Scan for the cell matching the given text and deliver its (x, y) coordinate at center. 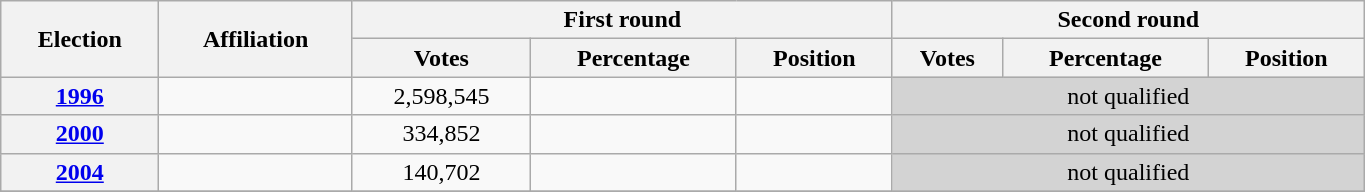
First round (622, 20)
Second round (1128, 20)
334,852 (441, 134)
2000 (80, 134)
140,702 (441, 172)
1996 (80, 96)
2004 (80, 172)
Affiliation (256, 39)
2,598,545 (441, 96)
Election (80, 39)
